Search for the cell housing the specified text and yield its [x, y] center coordinate. 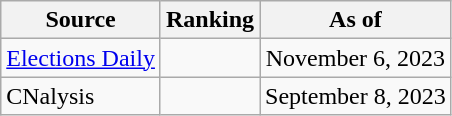
CNalysis [81, 96]
Ranking [210, 20]
September 8, 2023 [356, 96]
Elections Daily [81, 58]
November 6, 2023 [356, 58]
Source [81, 20]
As of [356, 20]
